Output the [x, y] coordinate of the center of the cell containing the given text.  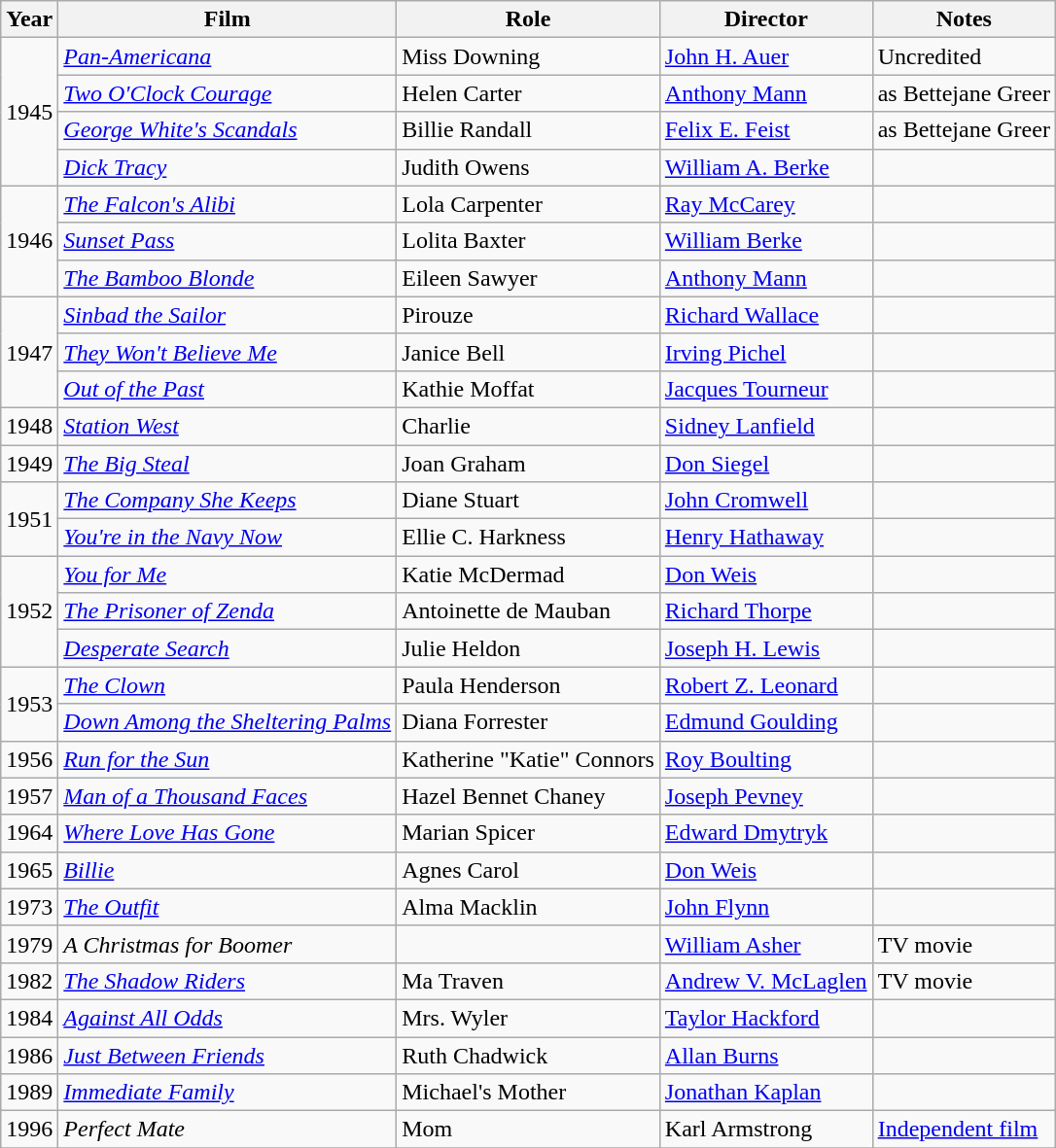
1989 [29, 1093]
The Company She Keeps [228, 501]
Against All Odds [228, 1018]
Sinbad the Sailor [228, 315]
1945 [29, 112]
The Falcon's Alibi [228, 204]
William Asher [766, 944]
Richard Thorpe [766, 611]
Don Siegel [766, 464]
Antoinette de Mauban [529, 611]
Jacques Tourneur [766, 389]
Felix E. Feist [766, 130]
Lola Carpenter [529, 204]
Billie [228, 870]
1965 [29, 870]
Sunset Pass [228, 241]
Marian Spicer [529, 833]
John Flynn [766, 907]
1956 [29, 759]
1948 [29, 426]
They Won't Believe Me [228, 352]
Mrs. Wyler [529, 1018]
Julie Heldon [529, 648]
You for Me [228, 574]
Allan Burns [766, 1055]
Out of the Past [228, 389]
Henry Hathaway [766, 538]
Lolita Baxter [529, 241]
Station West [228, 426]
Man of a Thousand Faces [228, 796]
William A. Berke [766, 167]
The Prisoner of Zenda [228, 611]
The Bamboo Blonde [228, 278]
Sidney Lanfield [766, 426]
1979 [29, 944]
Agnes Carol [529, 870]
Roy Boulting [766, 759]
1947 [29, 352]
Just Between Friends [228, 1055]
You're in the Navy Now [228, 538]
1949 [29, 464]
Taylor Hackford [766, 1018]
1982 [29, 981]
1984 [29, 1018]
John Cromwell [766, 501]
1957 [29, 796]
Helen Carter [529, 93]
Where Love Has Gone [228, 833]
Ray McCarey [766, 204]
Andrew V. McLaglen [766, 981]
George White's Scandals [228, 130]
Role [529, 19]
The Outfit [228, 907]
Immediate Family [228, 1093]
Diane Stuart [529, 501]
1952 [29, 611]
Michael's Mother [529, 1093]
Eileen Sawyer [529, 278]
Two O'Clock Courage [228, 93]
Katherine "Katie" Connors [529, 759]
Janice Bell [529, 352]
Richard Wallace [766, 315]
Ruth Chadwick [529, 1055]
Hazel Bennet Chaney [529, 796]
The Shadow Riders [228, 981]
Joseph H. Lewis [766, 648]
Independent film [964, 1130]
Perfect Mate [228, 1130]
1973 [29, 907]
Director [766, 19]
Edmund Goulding [766, 722]
Karl Armstrong [766, 1130]
Kathie Moffat [529, 389]
1953 [29, 704]
The Clown [228, 685]
Run for the Sun [228, 759]
Desperate Search [228, 648]
A Christmas for Boomer [228, 944]
Jonathan Kaplan [766, 1093]
Pirouze [529, 315]
Uncredited [964, 56]
1951 [29, 519]
Katie McDermad [529, 574]
Charlie [529, 426]
Pan-Americana [228, 56]
Film [228, 19]
1996 [29, 1130]
Notes [964, 19]
Billie Randall [529, 130]
Ma Traven [529, 981]
1964 [29, 833]
William Berke [766, 241]
John H. Auer [766, 56]
Edward Dmytryk [766, 833]
Ellie C. Harkness [529, 538]
Miss Downing [529, 56]
The Big Steal [228, 464]
Down Among the Sheltering Palms [228, 722]
Irving Pichel [766, 352]
Year [29, 19]
Joseph Pevney [766, 796]
Mom [529, 1130]
Diana Forrester [529, 722]
Dick Tracy [228, 167]
Judith Owens [529, 167]
1946 [29, 241]
Joan Graham [529, 464]
Paula Henderson [529, 685]
Robert Z. Leonard [766, 685]
Alma Macklin [529, 907]
1986 [29, 1055]
